Determine the [X, Y] coordinate at the center of the cell enclosing the given text.  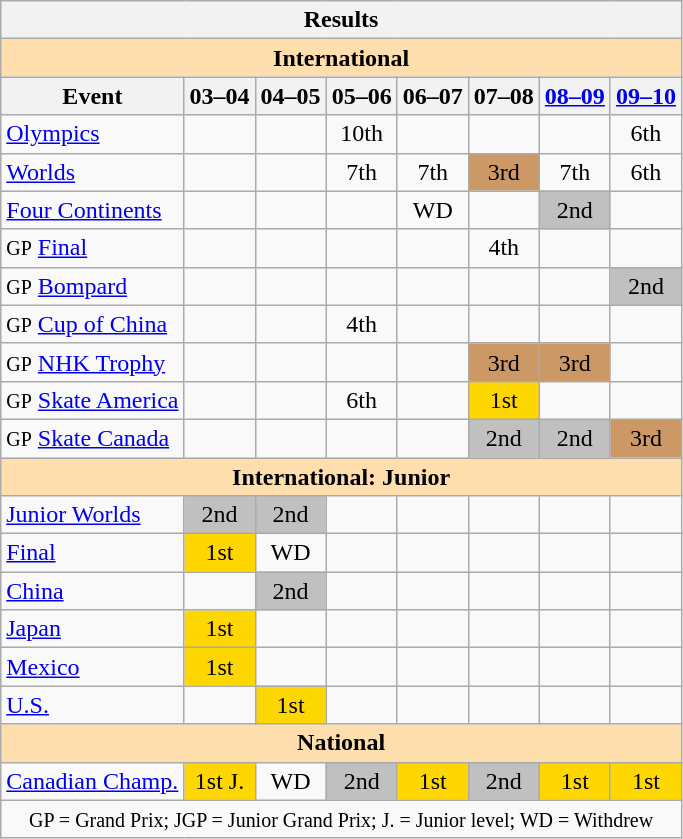
GP Bompard [92, 286]
China [92, 591]
1st J. [220, 781]
GP NHK Trophy [92, 362]
U.S. [92, 705]
GP Skate America [92, 400]
National [342, 743]
Canadian Champ. [92, 781]
08–09 [574, 96]
06–07 [432, 96]
Results [342, 20]
Japan [92, 629]
Mexico [92, 667]
05–06 [362, 96]
GP = Grand Prix; JGP = Junior Grand Prix; J. = Junior level; WD = Withdrew [342, 819]
GP Cup of China [92, 324]
International: Junior [342, 477]
Worlds [92, 172]
09–10 [646, 96]
Olympics [92, 134]
10th [362, 134]
03–04 [220, 96]
International [342, 58]
04–05 [290, 96]
Event [92, 96]
Four Continents [92, 210]
GP Skate Canada [92, 438]
07–08 [504, 96]
Final [92, 553]
GP Final [92, 248]
Junior Worlds [92, 515]
